Return [x, y] of the center of cell containing provided text 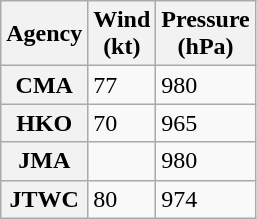
965 [206, 123]
Agency [44, 34]
HKO [44, 123]
CMA [44, 85]
974 [206, 199]
Wind(kt) [122, 34]
JMA [44, 161]
77 [122, 85]
Pressure(hPa) [206, 34]
80 [122, 199]
70 [122, 123]
JTWC [44, 199]
